Capture the cell that displays the provided text and extract its (x, y) central coordinate. 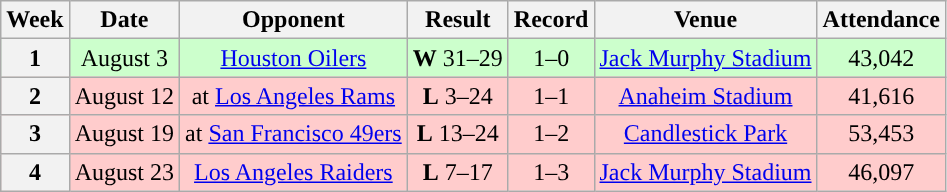
53,453 (881, 134)
Record (551, 20)
Date (124, 20)
Week (35, 20)
August 23 (124, 172)
Result (458, 20)
Houston Oilers (294, 58)
L 13–24 (458, 134)
46,097 (881, 172)
Anaheim Stadium (706, 96)
August 19 (124, 134)
August 3 (124, 58)
1–0 (551, 58)
1–1 (551, 96)
Candlestick Park (706, 134)
3 (35, 134)
Venue (706, 20)
Opponent (294, 20)
1–2 (551, 134)
1–3 (551, 172)
1 (35, 58)
at Los Angeles Rams (294, 96)
L 7–17 (458, 172)
41,616 (881, 96)
W 31–29 (458, 58)
43,042 (881, 58)
4 (35, 172)
at San Francisco 49ers (294, 134)
Attendance (881, 20)
August 12 (124, 96)
L 3–24 (458, 96)
2 (35, 96)
Los Angeles Raiders (294, 172)
